From the cell containing the given text, extract its center point as [X, Y] coordinate. 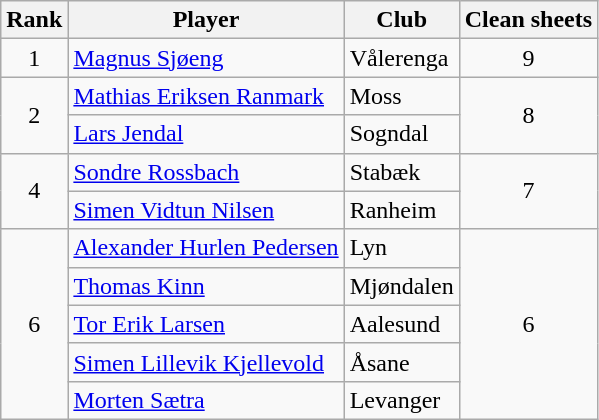
Player [206, 20]
Alexander Hurlen Pedersen [206, 248]
Aalesund [402, 324]
Stabæk [402, 172]
Levanger [402, 400]
9 [528, 58]
Lyn [402, 248]
Clean sheets [528, 20]
Lars Jendal [206, 134]
2 [34, 115]
Sondre Rossbach [206, 172]
Simen Vidtun Nilsen [206, 210]
8 [528, 115]
Åsane [402, 362]
Tor Erik Larsen [206, 324]
Magnus Sjøeng [206, 58]
7 [528, 191]
Simen Lillevik Kjellevold [206, 362]
1 [34, 58]
Thomas Kinn [206, 286]
Vålerenga [402, 58]
Rank [34, 20]
Club [402, 20]
Sogndal [402, 134]
4 [34, 191]
Ranheim [402, 210]
Mathias Eriksen Ranmark [206, 96]
Moss [402, 96]
Mjøndalen [402, 286]
Morten Sætra [206, 400]
